Locate the cell with the specified text and output its (X, Y) center coordinate. 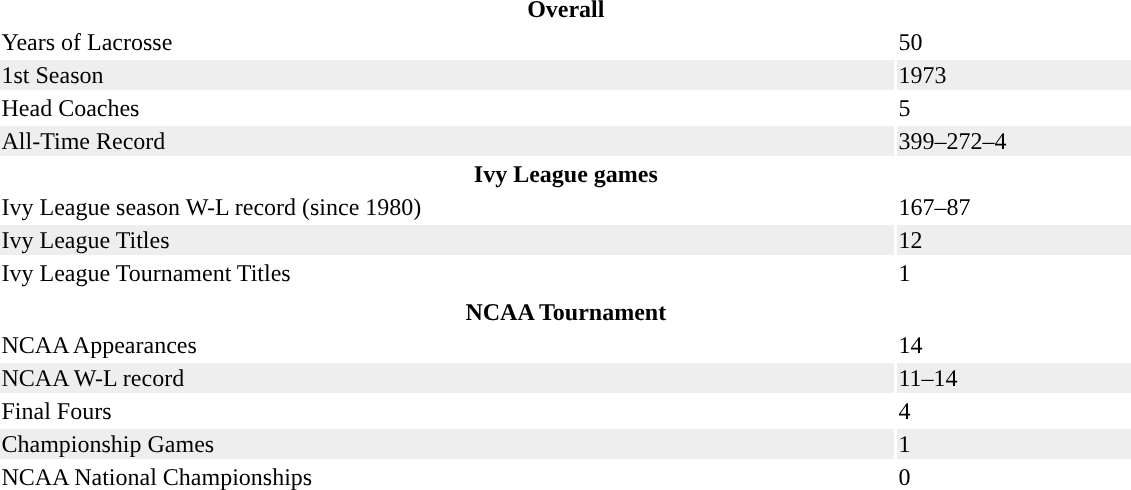
NCAA Appearances (447, 345)
NCAA W-L record (447, 378)
1st Season (447, 75)
Ivy League Tournament Titles (447, 273)
Ivy League Titles (447, 240)
Head Coaches (447, 108)
Years of Lacrosse (447, 42)
All-Time Record (447, 141)
Ivy League season W-L record (since 1980) (447, 207)
Final Fours (447, 411)
Championship Games (447, 444)
